For the text-containing cell, return its midpoint in [X, Y] coordinate format. 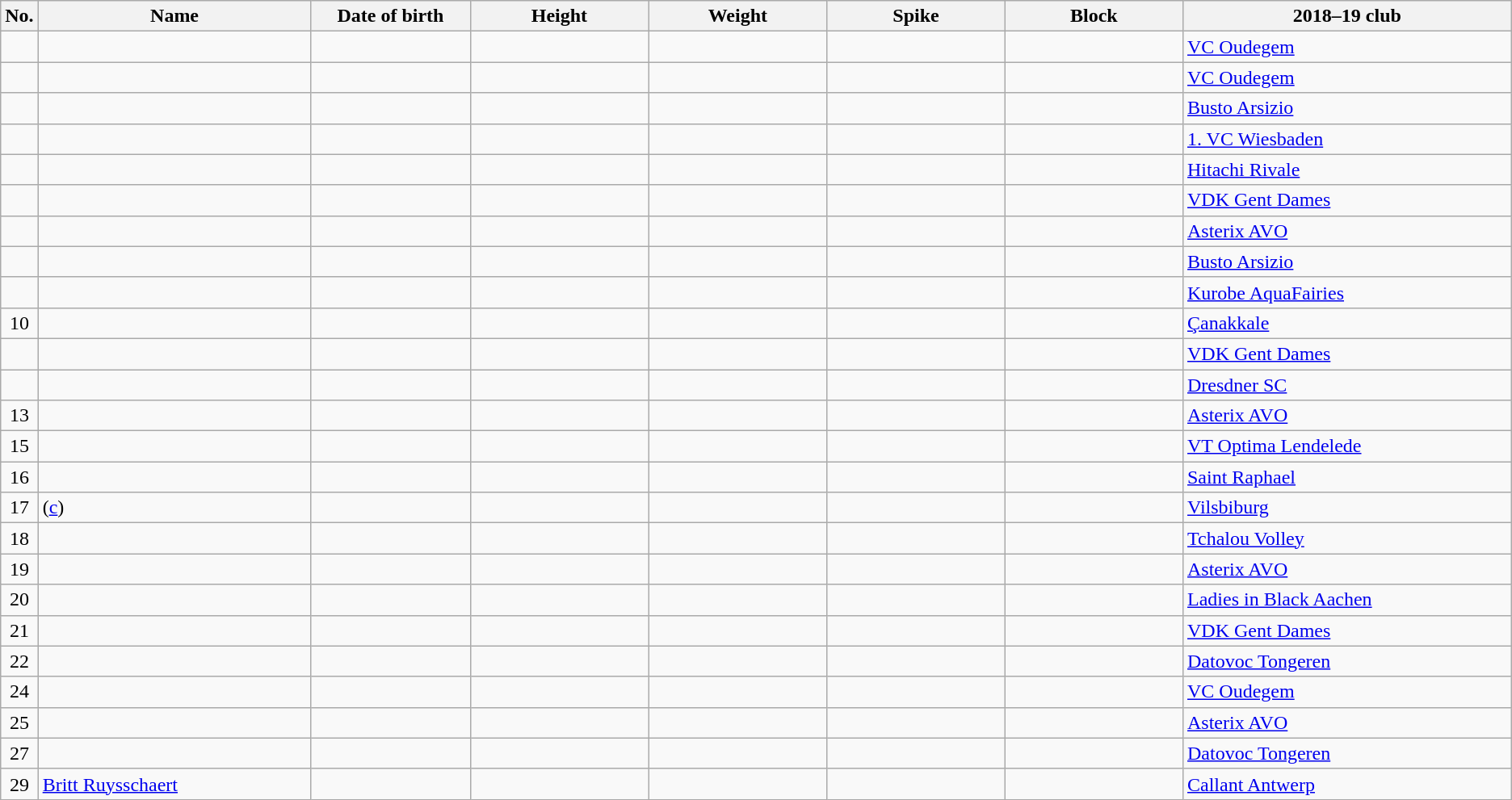
Name [174, 16]
Height [559, 16]
Dresdner SC [1347, 385]
VT Optima Lendelede [1347, 446]
Block [1094, 16]
16 [19, 477]
Ladies in Black Aachen [1347, 600]
(c) [174, 508]
Saint Raphael [1347, 477]
Tchalou Volley [1347, 538]
2018–19 club [1347, 16]
25 [19, 723]
27 [19, 753]
Britt Ruysschaert [174, 784]
Vilsbiburg [1347, 508]
Date of birth [391, 16]
17 [19, 508]
Çanakkale [1347, 323]
Hitachi Rivale [1347, 170]
29 [19, 784]
18 [19, 538]
22 [19, 661]
Kurobe AquaFairies [1347, 292]
19 [19, 569]
No. [19, 16]
15 [19, 446]
20 [19, 600]
1. VC Wiesbaden [1347, 139]
Callant Antwerp [1347, 784]
24 [19, 692]
Spike [916, 16]
10 [19, 323]
Weight [738, 16]
13 [19, 416]
21 [19, 630]
